Scan for the cell matching the given text and deliver its [X, Y] coordinate at center. 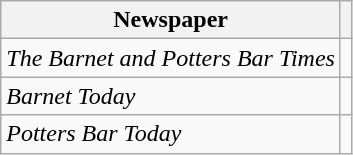
Potters Bar Today [171, 134]
Newspaper [171, 20]
The Barnet and Potters Bar Times [171, 58]
Barnet Today [171, 96]
